Output the [X, Y] coordinate of the center of the cell containing the given text.  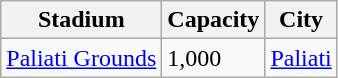
Paliati [301, 58]
Stadium [82, 20]
Capacity [214, 20]
1,000 [214, 58]
Paliati Grounds [82, 58]
City [301, 20]
